Scan for the cell matching the given text and deliver its [x, y] coordinate at center. 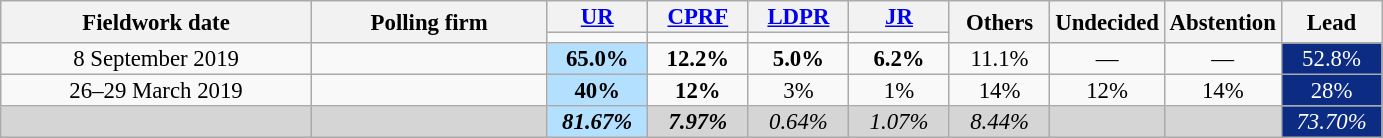
52.8% [1332, 59]
Undecided [1107, 22]
JR [900, 17]
65.0% [598, 59]
Polling firm [429, 22]
26–29 March 2019 [156, 91]
CPRF [698, 17]
81.67% [598, 122]
6.2% [900, 59]
5.0% [798, 59]
UR [598, 17]
Fieldwork date [156, 22]
8 September 2019 [156, 59]
Abstention [1222, 22]
1.07% [900, 122]
7.97% [698, 122]
40% [598, 91]
11.1% [1000, 59]
Lead [1332, 22]
8.44% [1000, 122]
0.64% [798, 122]
3% [798, 91]
28% [1332, 91]
73.70% [1332, 122]
Others [1000, 22]
12.2% [698, 59]
1% [900, 91]
LDPR [798, 17]
